Identify which cell holds the provided text, then report its (x, y) central coordinate. 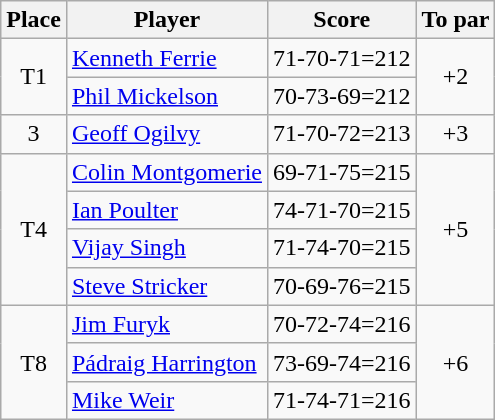
71-74-71=216 (342, 400)
Colin Montgomerie (166, 172)
T4 (34, 229)
Geoff Ogilvy (166, 134)
71-70-72=213 (342, 134)
Phil Mickelson (166, 96)
70-72-74=216 (342, 324)
To par (456, 20)
74-71-70=215 (342, 210)
3 (34, 134)
Ian Poulter (166, 210)
Steve Stricker (166, 286)
+2 (456, 77)
Kenneth Ferrie (166, 58)
Vijay Singh (166, 248)
Mike Weir (166, 400)
Jim Furyk (166, 324)
Pádraig Harrington (166, 362)
71-74-70=215 (342, 248)
+6 (456, 362)
69-71-75=215 (342, 172)
Score (342, 20)
71-70-71=212 (342, 58)
73-69-74=216 (342, 362)
70-73-69=212 (342, 96)
70-69-76=215 (342, 286)
T8 (34, 362)
Place (34, 20)
+3 (456, 134)
T1 (34, 77)
Player (166, 20)
+5 (456, 229)
